Scan for the cell matching the given text and deliver its [X, Y] coordinate at center. 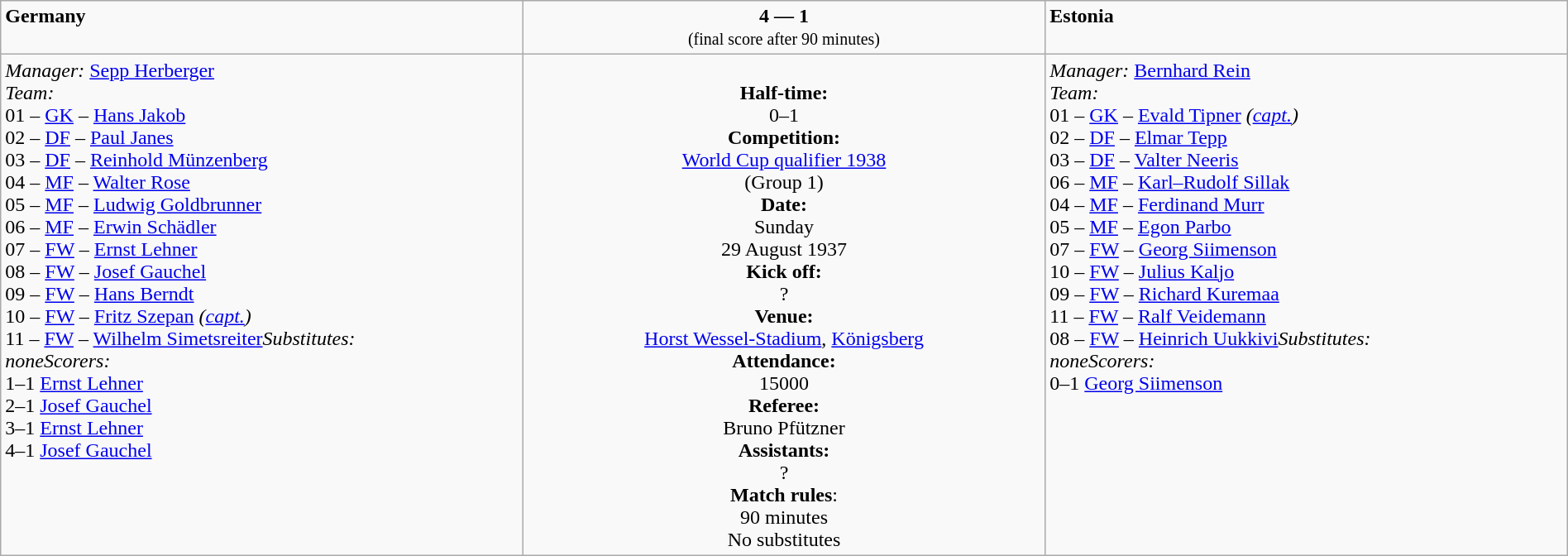
Estonia [1307, 28]
4 — 1(final score after 90 minutes) [784, 28]
Germany [262, 28]
